Pinpoint the cell where the given text exists, returning its (X, Y) midpoint coordinate. 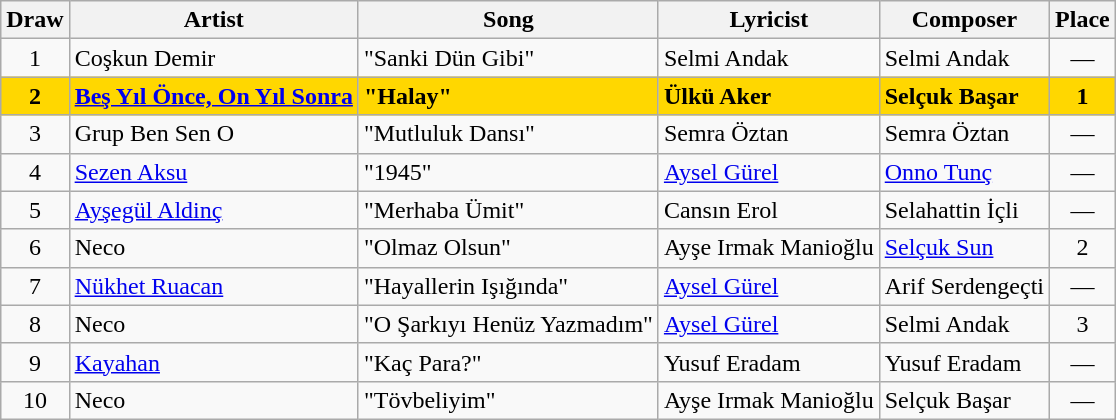
Lyricist (768, 20)
Coşkun Demir (214, 58)
Arif Serdengeçti (964, 286)
9 (35, 362)
Composer (964, 20)
Beş Yıl Önce, On Yıl Sonra (214, 96)
"Mutluluk Dansı" (508, 134)
"1945" (508, 172)
6 (35, 248)
5 (35, 210)
Selahattin İçli (964, 210)
"Olmaz Olsun" (508, 248)
Draw (35, 20)
"Hayallerin Işığında" (508, 286)
"O Şarkıyı Henüz Yazmadım" (508, 324)
Artist (214, 20)
8 (35, 324)
Selçuk Sun (964, 248)
Song (508, 20)
7 (35, 286)
Sezen Aksu (214, 172)
4 (35, 172)
Grup Ben Sen O (214, 134)
"Merhaba Ümit" (508, 210)
"Kaç Para?" (508, 362)
Kayahan (214, 362)
"Halay" (508, 96)
Place (1083, 20)
Cansın Erol (768, 210)
"Tövbeliyim" (508, 400)
"Sanki Dün Gibi" (508, 58)
Ayşegül Aldinç (214, 210)
Ülkü Aker (768, 96)
Nükhet Ruacan (214, 286)
Onno Tunç (964, 172)
10 (35, 400)
